Locate the cell with the specified text and output its [x, y] center coordinate. 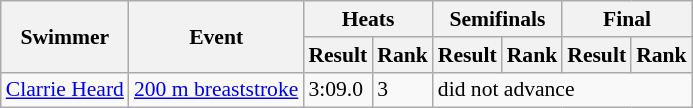
Clarrie Heard [65, 90]
Event [216, 36]
Final [626, 19]
Swimmer [65, 36]
Heats [368, 19]
3:09.0 [338, 90]
200 m breaststroke [216, 90]
Semifinals [498, 19]
3 [402, 90]
did not advance [562, 90]
